Return (X, Y) of the center of cell containing provided text 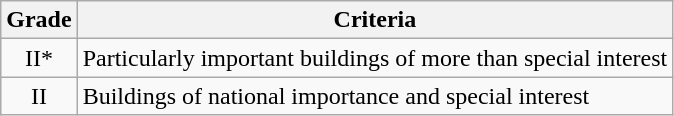
Criteria (375, 20)
II* (39, 58)
Buildings of national importance and special interest (375, 96)
Grade (39, 20)
II (39, 96)
Particularly important buildings of more than special interest (375, 58)
